Identify which cell holds the provided text, then report its (x, y) central coordinate. 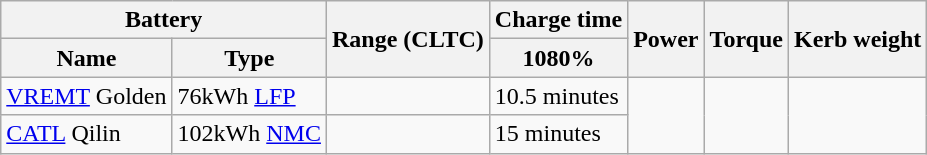
Name (86, 58)
Range (CLTC) (408, 39)
Torque (746, 39)
Charge time (558, 20)
76kWh LFP (249, 96)
Power (666, 39)
102kWh NMC (249, 134)
15 minutes (558, 134)
VREMT Golden (86, 96)
1080% (558, 58)
10.5 minutes (558, 96)
Type (249, 58)
CATL Qilin (86, 134)
Battery (164, 20)
Kerb weight (857, 39)
